Locate the cell with the specified text and output its [x, y] center coordinate. 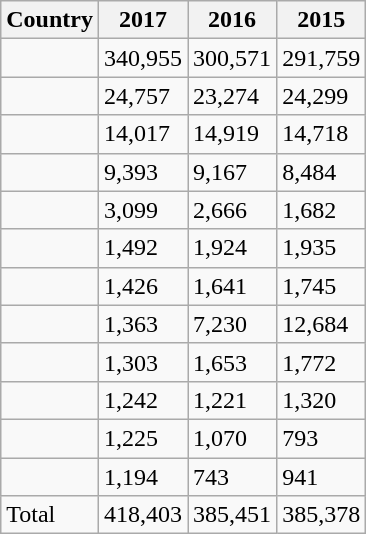
1,242 [142, 400]
743 [232, 477]
24,757 [142, 96]
14,919 [232, 134]
23,274 [232, 96]
2017 [142, 20]
418,403 [142, 515]
385,378 [322, 515]
1,653 [232, 362]
14,017 [142, 134]
1,935 [322, 248]
1,225 [142, 438]
1,745 [322, 286]
24,299 [322, 96]
7,230 [232, 324]
941 [322, 477]
1,426 [142, 286]
3,099 [142, 210]
793 [322, 438]
1,363 [142, 324]
2015 [322, 20]
1,303 [142, 362]
Total [50, 515]
1,070 [232, 438]
291,759 [322, 58]
2,666 [232, 210]
1,924 [232, 248]
1,492 [142, 248]
Country [50, 20]
9,393 [142, 172]
2016 [232, 20]
1,320 [322, 400]
340,955 [142, 58]
9,167 [232, 172]
1,641 [232, 286]
300,571 [232, 58]
8,484 [322, 172]
1,772 [322, 362]
12,684 [322, 324]
1,221 [232, 400]
385,451 [232, 515]
1,194 [142, 477]
1,682 [322, 210]
14,718 [322, 134]
